Determine the [X, Y] coordinate at the center of the cell enclosing the given text.  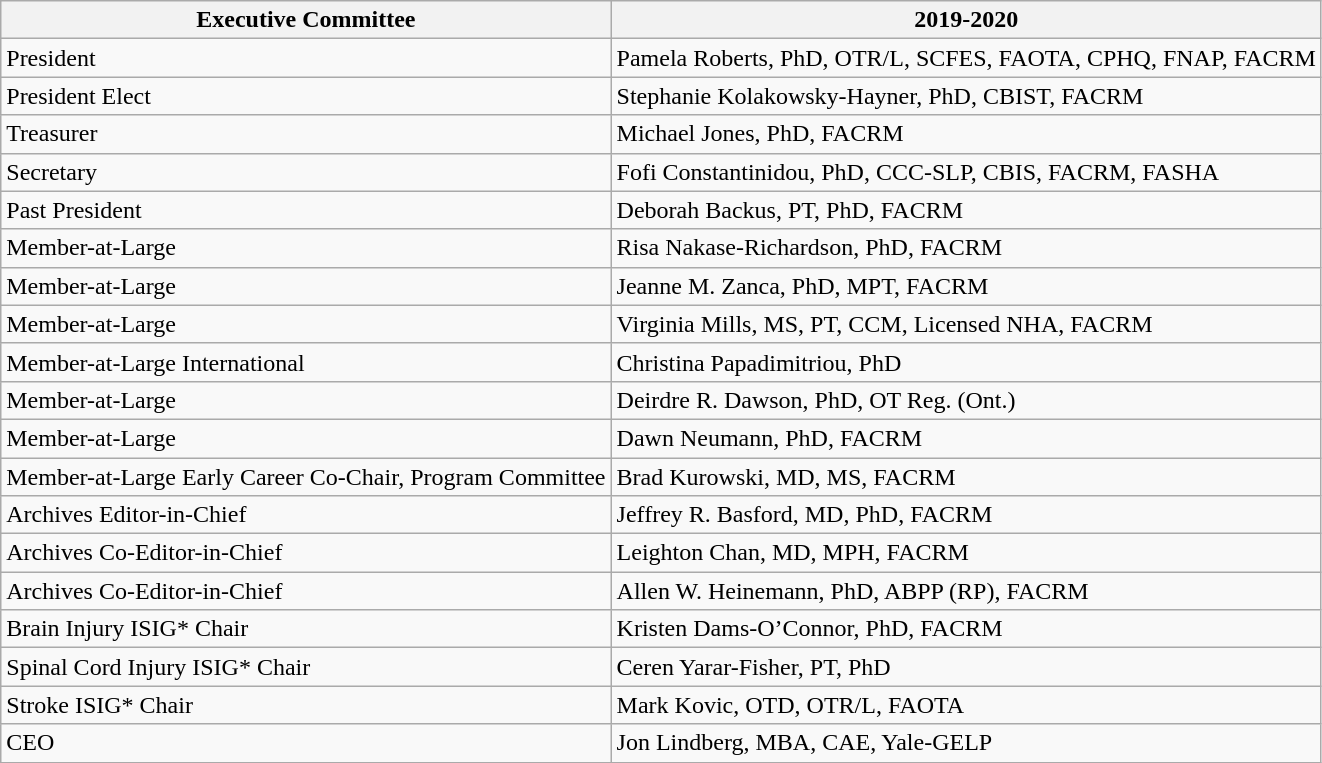
President Elect [306, 96]
Member-at-Large International [306, 362]
Member-at-Large Early Career Co-Chair, Program Committee [306, 477]
Archives Editor-in-Chief [306, 515]
Executive Committee [306, 20]
Christina Papadimitriou, PhD [966, 362]
Michael Jones, PhD, FACRM [966, 134]
CEO [306, 743]
President [306, 58]
Fofi Constantinidou, PhD, CCC-SLP, CBIS, FACRM, FASHA [966, 172]
Spinal Cord Injury ISIG* Chair [306, 667]
Secretary [306, 172]
2019-2020 [966, 20]
Stroke ISIG* Chair [306, 705]
Mark Kovic, OTD, OTR/L, FAOTA [966, 705]
Jeffrey R. Basford, MD, PhD, FACRM [966, 515]
Risa Nakase-Richardson, PhD, FACRM [966, 248]
Brain Injury ISIG* Chair [306, 629]
Brad Kurowski, MD, MS, FACRM [966, 477]
Virginia Mills, MS, PT, CCM, Licensed NHA, FACRM [966, 324]
Dawn Neumann, PhD, FACRM [966, 438]
Allen W. Heinemann, PhD, ABPP (RP), FACRM [966, 591]
Treasurer [306, 134]
Jon Lindberg, MBA, CAE, Yale-GELP [966, 743]
Jeanne M. Zanca, PhD, MPT, FACRM [966, 286]
Stephanie Kolakowsky-Hayner, PhD, CBIST, FACRM [966, 96]
Kristen Dams-O’Connor, PhD, FACRM [966, 629]
Pamela Roberts, PhD, OTR/L, SCFES, FAOTA, CPHQ, FNAP, FACRM [966, 58]
Ceren Yarar-Fisher, PT, PhD [966, 667]
Past President [306, 210]
Leighton Chan, MD, MPH, FACRM [966, 553]
Deirdre R. Dawson, PhD, OT Reg. (Ont.) [966, 400]
Deborah Backus, PT, PhD, FACRM [966, 210]
